Pinpoint the cell where the given text exists, returning its (x, y) midpoint coordinate. 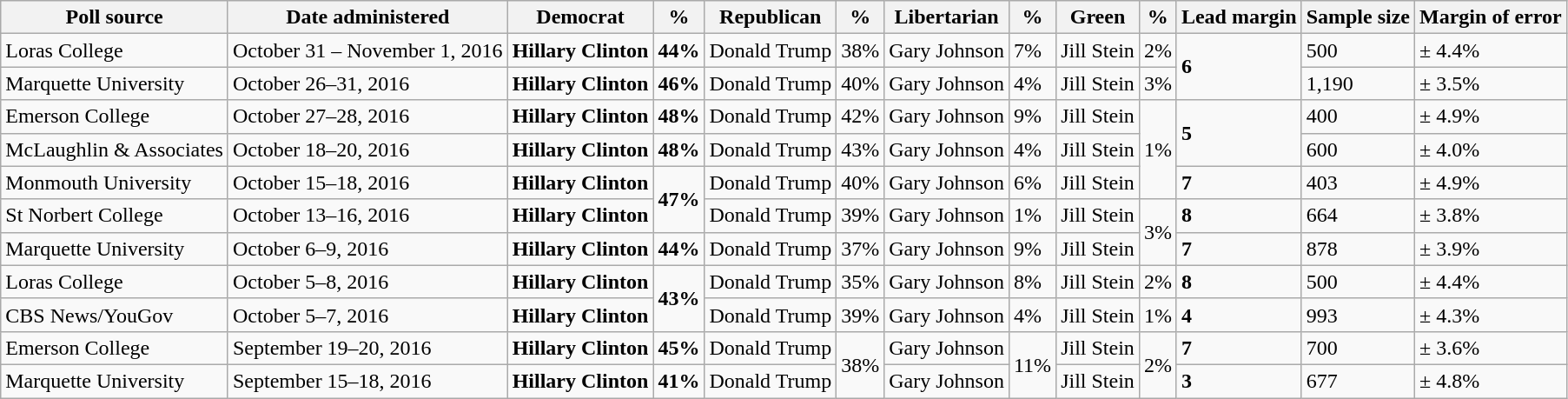
October 18–20, 2016 (367, 150)
Democrat (580, 17)
Green (1098, 17)
October 5–8, 2016 (367, 282)
Margin of error (1491, 17)
41% (679, 381)
± 3.5% (1491, 83)
McLaughlin & Associates (115, 150)
993 (1358, 315)
October 6–9, 2016 (367, 249)
600 (1358, 150)
45% (679, 348)
Republican (771, 17)
± 3.6% (1491, 348)
3 (1239, 381)
6% (1032, 183)
October 15–18, 2016 (367, 183)
Libertarian (947, 17)
46% (679, 83)
677 (1358, 381)
400 (1358, 116)
37% (860, 249)
403 (1358, 183)
Poll source (115, 17)
September 15–18, 2016 (367, 381)
47% (679, 199)
700 (1358, 348)
October 26–31, 2016 (367, 83)
Sample size (1358, 17)
878 (1358, 249)
± 4.0% (1491, 150)
St Norbert College (115, 216)
7% (1032, 50)
6 (1239, 67)
1,190 (1358, 83)
664 (1358, 216)
± 3.9% (1491, 249)
5 (1239, 133)
September 19–20, 2016 (367, 348)
October 13–16, 2016 (367, 216)
October 27–28, 2016 (367, 116)
CBS News/YouGov (115, 315)
35% (860, 282)
4 (1239, 315)
Date administered (367, 17)
± 4.8% (1491, 381)
October 5–7, 2016 (367, 315)
8% (1032, 282)
42% (860, 116)
± 4.3% (1491, 315)
Lead margin (1239, 17)
± 3.8% (1491, 216)
October 31 – November 1, 2016 (367, 50)
11% (1032, 364)
Monmouth University (115, 183)
